Pinpoint the cell where the given text exists, returning its [X, Y] midpoint coordinate. 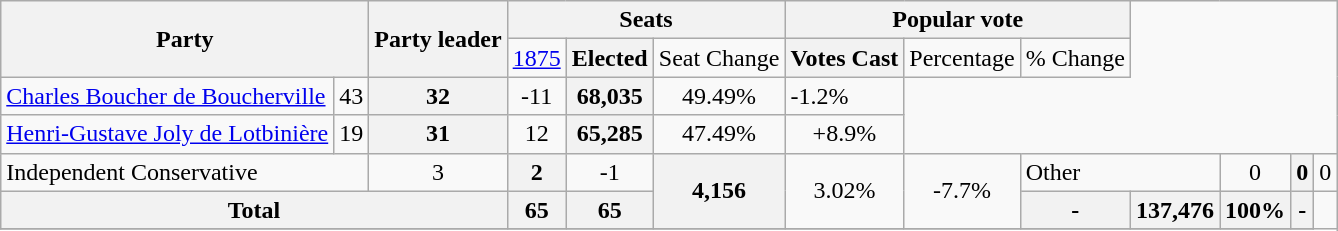
Independent Conservative [185, 172]
Seats [646, 20]
43 [352, 96]
2 [536, 172]
12 [536, 134]
3.02% [844, 191]
19 [352, 134]
Henri-Gustave Joly de Lotbinière [168, 134]
Total [254, 210]
3 [438, 172]
1875 [536, 58]
100% [1256, 210]
+8.9% [844, 134]
-11 [536, 96]
Popular vote [958, 20]
31 [438, 134]
49.49% [719, 96]
Party leader [438, 39]
Votes Cast [844, 58]
65,285 [610, 134]
-1.2% [844, 96]
Party [185, 39]
Charles Boucher de Boucherville [168, 96]
4,156 [719, 191]
47.49% [719, 134]
Other [1120, 172]
% Change [1075, 58]
68,035 [610, 96]
-7.7% [962, 191]
Elected [610, 58]
-1 [610, 172]
Percentage [962, 58]
137,476 [1176, 210]
Seat Change [719, 58]
32 [438, 96]
